Detect which cell encompasses the target text, then output its (x, y) center coordinate. 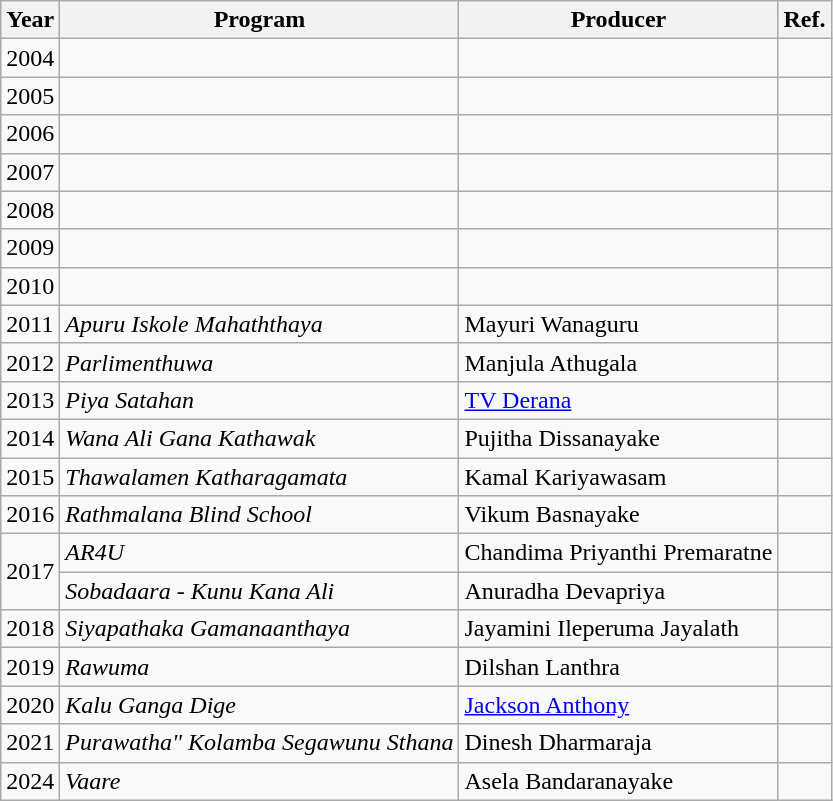
Siyapathaka Gamanaanthaya (260, 629)
AR4U (260, 553)
2020 (30, 705)
Apuru Iskole Mahaththaya (260, 324)
2008 (30, 210)
Ref. (804, 20)
Thawalamen Katharagamata (260, 477)
2014 (30, 438)
Chandima Priyanthi Premaratne (618, 553)
2009 (30, 248)
2015 (30, 477)
Vaare (260, 781)
2019 (30, 667)
2010 (30, 286)
Dilshan Lanthra (618, 667)
Mayuri Wanaguru (618, 324)
Asela Bandaranayake (618, 781)
Dinesh Dharmaraja (618, 743)
TV Derana (618, 400)
Program (260, 20)
2018 (30, 629)
2004 (30, 58)
Piya Satahan (260, 400)
Vikum Basnayake (618, 515)
Rawuma (260, 667)
Anuradha Devapriya (618, 591)
Manjula Athugala (618, 362)
Pujitha Dissanayake (618, 438)
Kamal Kariyawasam (618, 477)
2005 (30, 96)
2016 (30, 515)
2011 (30, 324)
Rathmalana Blind School (260, 515)
2013 (30, 400)
Producer (618, 20)
2024 (30, 781)
Jayamini Ileperuma Jayalath (618, 629)
Kalu Ganga Dige (260, 705)
Wana Ali Gana Kathawak (260, 438)
Jackson Anthony (618, 705)
2012 (30, 362)
Sobadaara - Kunu Kana Ali (260, 591)
2007 (30, 172)
2017 (30, 572)
Purawatha" Kolamba Segawunu Sthana (260, 743)
2021 (30, 743)
Parlimenthuwa (260, 362)
Year (30, 20)
2006 (30, 134)
